Locate the cell with the specified text and output its [x, y] center coordinate. 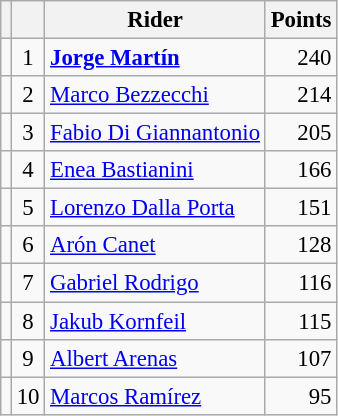
151 [300, 208]
Jorge Martín [156, 58]
Marco Bezzecchi [156, 95]
166 [300, 170]
1 [28, 58]
4 [28, 170]
6 [28, 245]
115 [300, 321]
Albert Arenas [156, 358]
Lorenzo Dalla Porta [156, 208]
95 [300, 396]
Marcos Ramírez [156, 396]
Jakub Kornfeil [156, 321]
Arón Canet [156, 245]
Points [300, 20]
Fabio Di Giannantonio [156, 133]
7 [28, 283]
205 [300, 133]
8 [28, 321]
5 [28, 208]
107 [300, 358]
128 [300, 245]
240 [300, 58]
9 [28, 358]
Rider [156, 20]
2 [28, 95]
214 [300, 95]
Gabriel Rodrigo [156, 283]
3 [28, 133]
10 [28, 396]
116 [300, 283]
Enea Bastianini [156, 170]
